Pinpoint the cell where the given text exists, returning its (X, Y) midpoint coordinate. 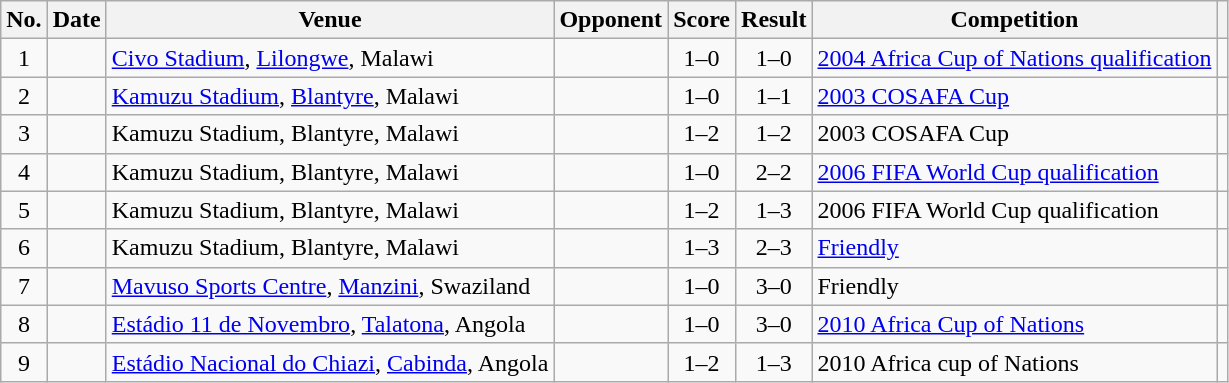
9 (24, 362)
Estádio Nacional do Chiazi, Cabinda, Angola (330, 362)
2 (24, 96)
Estádio 11 de Novembro, Talatona, Angola (330, 324)
Mavuso Sports Centre, Manzini, Swaziland (330, 286)
2–3 (774, 248)
Result (774, 20)
Date (76, 20)
1 (24, 58)
5 (24, 210)
Competition (1014, 20)
3 (24, 134)
Opponent (611, 20)
4 (24, 172)
2010 Africa Cup of Nations (1014, 324)
2004 Africa Cup of Nations qualification (1014, 58)
Venue (330, 20)
Civo Stadium, Lilongwe, Malawi (330, 58)
8 (24, 324)
No. (24, 20)
2010 Africa cup of Nations (1014, 362)
Score (702, 20)
6 (24, 248)
7 (24, 286)
2–2 (774, 172)
1–1 (774, 96)
